Extract the [x, y] coordinate from the center of the cell holding the provided text.  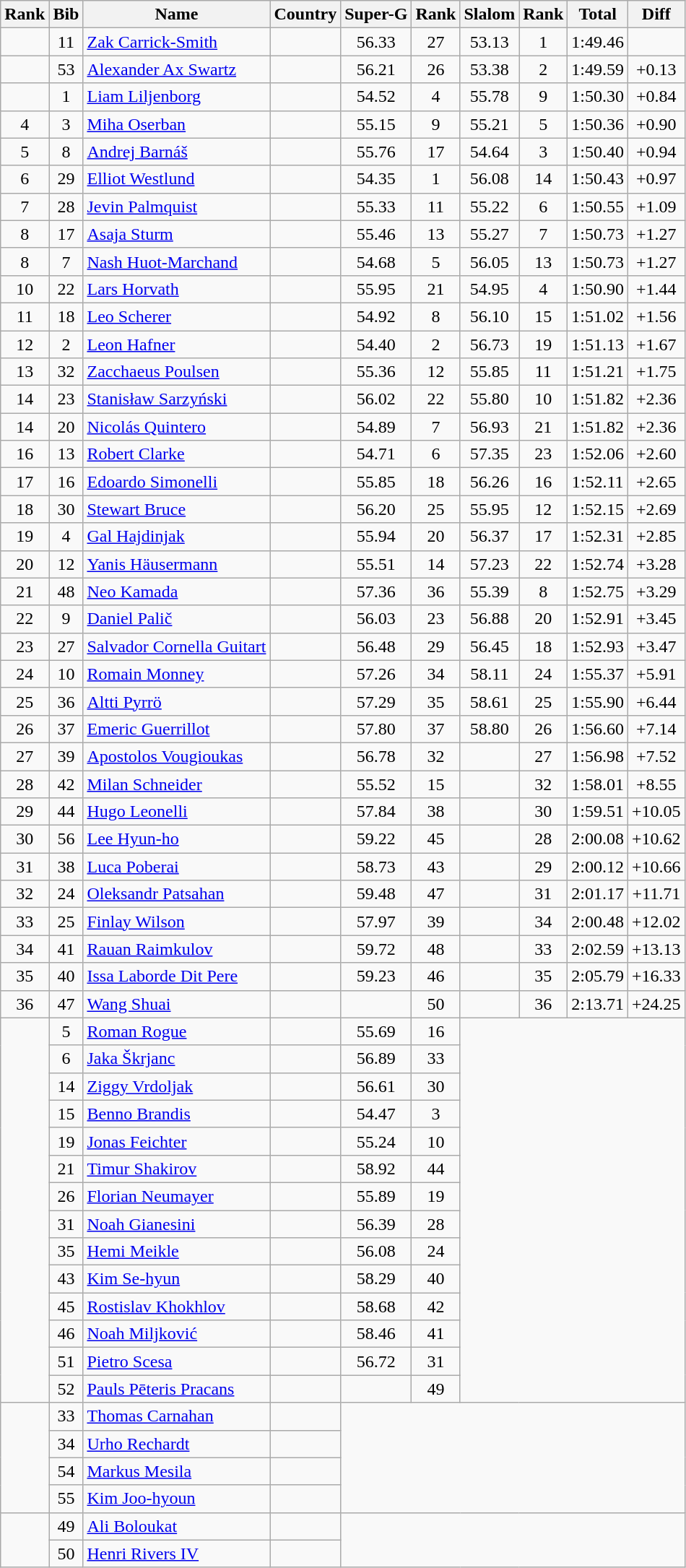
Lars Horvath [176, 289]
+2.65 [657, 482]
+0.97 [657, 179]
Urho Rechardt [176, 1444]
55.46 [376, 234]
Nicolás Quintero [176, 427]
56.48 [376, 646]
Romain Monney [176, 674]
+1.09 [657, 207]
1:52.75 [598, 592]
+3.45 [657, 619]
56.03 [376, 619]
55.24 [376, 1141]
56.73 [490, 345]
+6.44 [657, 701]
+5.91 [657, 674]
+12.02 [657, 922]
Salvador Cornella Guitart [176, 646]
Daniel Palič [176, 619]
57.97 [376, 922]
56.20 [376, 509]
56.26 [490, 482]
56.37 [490, 537]
57.26 [376, 674]
1:52.31 [598, 537]
+10.62 [657, 839]
+1.44 [657, 289]
55.36 [376, 372]
54.68 [376, 261]
55.51 [376, 564]
+10.66 [657, 867]
+0.84 [657, 97]
+7.14 [657, 729]
+2.69 [657, 509]
2:00.12 [598, 867]
56.33 [376, 42]
57.84 [376, 812]
Pauls Pēteris Pracans [176, 1389]
+1.67 [657, 345]
Issa Laborde Dit Pere [176, 976]
54.35 [376, 179]
1:52.91 [598, 619]
57.23 [490, 564]
+0.13 [657, 69]
58.46 [376, 1334]
56.88 [490, 619]
1:51.21 [598, 372]
58.80 [490, 729]
1:50.55 [598, 207]
Edoardo Simonelli [176, 482]
1:51.02 [598, 316]
+11.71 [657, 894]
1:52.93 [598, 646]
Rauan Raimkulov [176, 949]
58.11 [490, 674]
Benno Brandis [176, 1114]
58.68 [376, 1307]
Jevin Palmquist [176, 207]
1:50.90 [598, 289]
2:13.71 [598, 1004]
59.23 [376, 976]
Leon Hafner [176, 345]
54.89 [376, 427]
56.78 [376, 756]
55.76 [376, 152]
55.39 [490, 592]
Hugo Leonelli [176, 812]
Stanisław Sarzyński [176, 399]
Nash Huot-Marchand [176, 261]
55 [66, 1499]
Noah Gianesini [176, 1224]
+7.52 [657, 756]
Kim Joo-hyoun [176, 1499]
55.27 [490, 234]
54.52 [376, 97]
1:52.11 [598, 482]
Ali Boloukat [176, 1526]
Bib [66, 14]
Alexander Ax Swartz [176, 69]
55.52 [376, 784]
1:52.74 [598, 564]
Roman Rogue [176, 1031]
55.80 [490, 399]
Stewart Bruce [176, 509]
Neo Kamada [176, 592]
Zacchaeus Poulsen [176, 372]
Name [176, 14]
Slalom [490, 14]
Yanis Häusermann [176, 564]
+3.28 [657, 564]
Elliot Westlund [176, 179]
Zak Carrick-Smith [176, 42]
Ziggy Vrdoljak [176, 1086]
56.21 [376, 69]
1:50.40 [598, 152]
Milan Schneider [176, 784]
Apostolos Vougioukas [176, 756]
56.39 [376, 1224]
+10.05 [657, 812]
53.38 [490, 69]
55.21 [490, 124]
54.71 [376, 454]
55.22 [490, 207]
Thomas Carnahan [176, 1416]
Pietro Scesa [176, 1361]
2:00.48 [598, 922]
Jonas Feichter [176, 1141]
Lee Hyun-ho [176, 839]
2:00.08 [598, 839]
Altti Pyrrö [176, 701]
+1.56 [657, 316]
58.29 [376, 1279]
Henri Rivers IV [176, 1554]
+16.33 [657, 976]
Miha Oserban [176, 124]
56.02 [376, 399]
54.47 [376, 1114]
Kim Se-hyun [176, 1279]
1:52.06 [598, 454]
58.61 [490, 701]
1:58.01 [598, 784]
Robert Clarke [176, 454]
Asaja Sturm [176, 234]
1:50.36 [598, 124]
55.89 [376, 1196]
1:56.98 [598, 756]
1:49.59 [598, 69]
56.72 [376, 1361]
1:56.60 [598, 729]
56.89 [376, 1059]
58.92 [376, 1169]
2:01.17 [598, 894]
2:02.59 [598, 949]
+0.94 [657, 152]
Emeric Guerrillot [176, 729]
+2.60 [657, 454]
56.93 [490, 427]
Gal Hajdinjak [176, 537]
Jaka Škrjanc [176, 1059]
59.48 [376, 894]
54.95 [490, 289]
54.40 [376, 345]
Rostislav Khokhlov [176, 1307]
52 [66, 1389]
56.45 [490, 646]
+3.47 [657, 646]
+24.25 [657, 1004]
1:55.37 [598, 674]
1:50.43 [598, 179]
Super-G [376, 14]
Finlay Wilson [176, 922]
55.78 [490, 97]
1:52.15 [598, 509]
Hemi Meikle [176, 1252]
55.94 [376, 537]
Luca Poberai [176, 867]
+0.90 [657, 124]
Wang Shuai [176, 1004]
56 [66, 839]
+13.13 [657, 949]
+3.29 [657, 592]
+8.55 [657, 784]
Markus Mesila [176, 1471]
56.61 [376, 1086]
57.80 [376, 729]
54.64 [490, 152]
54 [66, 1471]
55.33 [376, 207]
Florian Neumayer [176, 1196]
54.92 [376, 316]
57.29 [376, 701]
1:55.90 [598, 701]
53 [66, 69]
Diff [657, 14]
Leo Scherer [176, 316]
59.22 [376, 839]
Liam Liljenborg [176, 97]
Oleksandr Patsahan [176, 894]
+2.85 [657, 537]
+1.75 [657, 372]
57.36 [376, 592]
58.73 [376, 867]
59.72 [376, 949]
51 [66, 1361]
53.13 [490, 42]
1:59.51 [598, 812]
57.35 [490, 454]
Total [598, 14]
56.05 [490, 261]
55.15 [376, 124]
Noah Miljković [176, 1334]
Andrej Barnáš [176, 152]
55.69 [376, 1031]
2:05.79 [598, 976]
Country [305, 14]
Timur Shakirov [176, 1169]
1:49.46 [598, 42]
1:51.13 [598, 345]
56.10 [490, 316]
1:50.30 [598, 97]
